Locate the cell with the specified text and output its (X, Y) center coordinate. 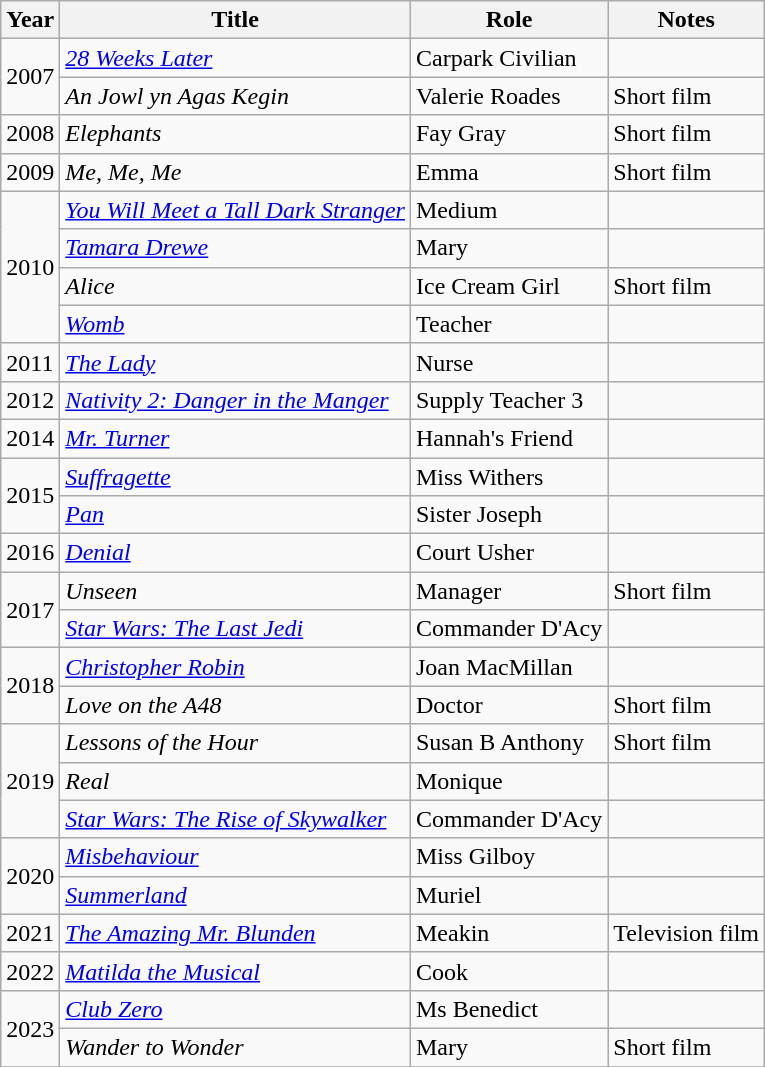
Christopher Robin (236, 667)
You Will Meet a Tall Dark Stranger (236, 210)
2015 (30, 496)
Sister Joseph (508, 515)
An Jowl yn Agas Kegin (236, 96)
Title (236, 20)
Susan B Anthony (508, 743)
2008 (30, 134)
Doctor (508, 705)
Me, Me, Me (236, 172)
2017 (30, 610)
Wander to Wonder (236, 1047)
Supply Teacher 3 (508, 400)
Fay Gray (508, 134)
2010 (30, 267)
The Amazing Mr. Blunden (236, 933)
Summerland (236, 895)
Star Wars: The Rise of Skywalker (236, 819)
Misbehaviour (236, 857)
Meakin (508, 933)
2007 (30, 77)
Real (236, 781)
2022 (30, 971)
2021 (30, 933)
2019 (30, 781)
Carpark Civilian (508, 58)
Ice Cream Girl (508, 286)
Monique (508, 781)
Nativity 2: Danger in the Manger (236, 400)
Unseen (236, 591)
Valerie Roades (508, 96)
2012 (30, 400)
Denial (236, 553)
Role (508, 20)
2023 (30, 1028)
2020 (30, 876)
Year (30, 20)
Star Wars: The Last Jedi (236, 629)
Teacher (508, 324)
Muriel (508, 895)
Notes (686, 20)
Television film (686, 933)
Suffragette (236, 477)
Cook (508, 971)
Ms Benedict (508, 1009)
The Lady (236, 362)
2009 (30, 172)
2018 (30, 686)
Hannah's Friend (508, 438)
Alice (236, 286)
Medium (508, 210)
2014 (30, 438)
2016 (30, 553)
Court Usher (508, 553)
Emma (508, 172)
Matilda the Musical (236, 971)
Pan (236, 515)
Tamara Drewe (236, 248)
Club Zero (236, 1009)
Miss Gilboy (508, 857)
Elephants (236, 134)
Manager (508, 591)
28 Weeks Later (236, 58)
Joan MacMillan (508, 667)
Lessons of the Hour (236, 743)
Nurse (508, 362)
2011 (30, 362)
Love on the A48 (236, 705)
Miss Withers (508, 477)
Womb (236, 324)
Mr. Turner (236, 438)
